Return [x, y] of the center of cell containing provided text 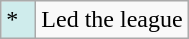
Led the league [112, 20]
* [18, 20]
